Search for the cell housing the specified text and yield its (x, y) center coordinate. 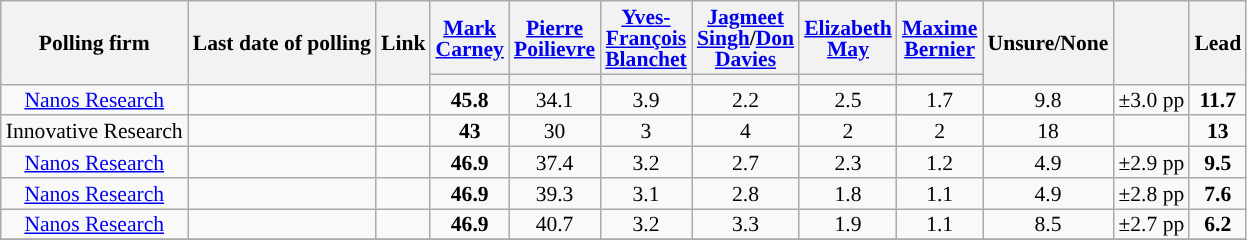
Lead (1218, 42)
34.1 (554, 100)
1.8 (848, 194)
±2.7 pp (1151, 224)
6.2 (1218, 224)
45.8 (469, 100)
±3.0 pp (1151, 100)
43 (469, 132)
Unsure/None (1048, 42)
4 (746, 132)
3.3 (746, 224)
Elizabeth May (848, 38)
Maxime Bernier (940, 38)
Jagmeet Singh/Don Davies (746, 38)
1.7 (940, 100)
30 (554, 132)
Yves-François Blanchet (646, 38)
±2.9 pp (1151, 162)
2.5 (848, 100)
7.6 (1218, 194)
1.9 (848, 224)
2.3 (848, 162)
Polling firm (94, 42)
3 (646, 132)
2.8 (746, 194)
18 (1048, 132)
Pierre Poilievre (554, 38)
9.8 (1048, 100)
13 (1218, 132)
3.9 (646, 100)
9.5 (1218, 162)
1.2 (940, 162)
40.7 (554, 224)
39.3 (554, 194)
8.5 (1048, 224)
2.2 (746, 100)
3.1 (646, 194)
37.4 (554, 162)
11.7 (1218, 100)
±2.8 pp (1151, 194)
Last date of polling (282, 42)
Link (404, 42)
Innovative Research (94, 132)
Mark Carney (469, 38)
2.7 (746, 162)
